From the cell containing the given text, extract its center point as [x, y] coordinate. 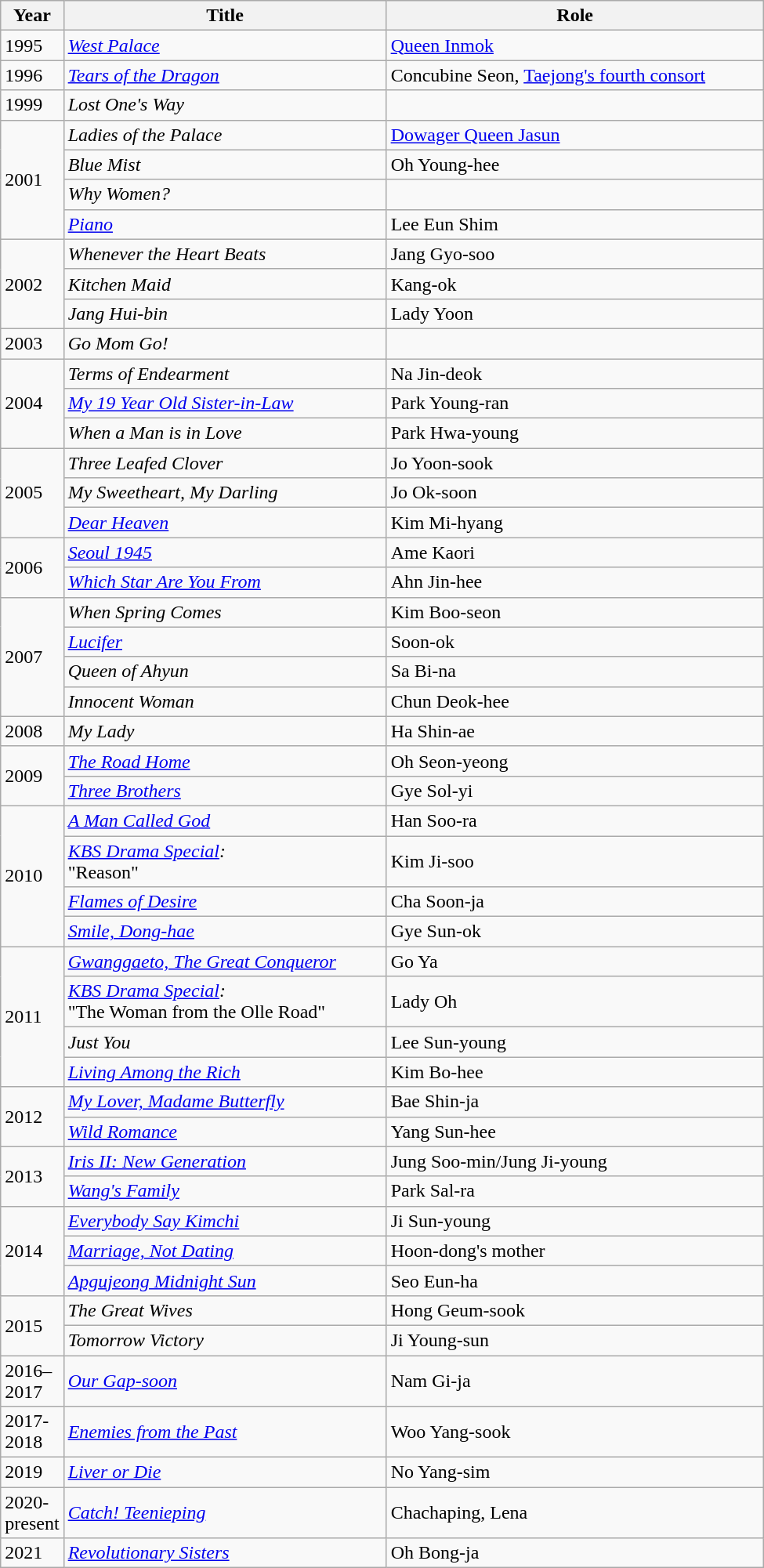
Park Hwa-young [575, 433]
Yang Sun-hee [575, 1132]
Park Sal-ra [575, 1191]
Enemies from the Past [225, 1432]
Jo Ok-soon [575, 493]
Lee Eun Shim [575, 224]
1995 [32, 45]
Jo Yoon-sook [575, 463]
2016–2017 [32, 1381]
Just You [225, 1042]
2001 [32, 179]
Piano [225, 224]
Our Gap-soon [225, 1381]
Lost One's Way [225, 105]
Whenever the Heart Beats [225, 254]
Ame Kaori [575, 552]
Ahn Jin-hee [575, 582]
Ji Young-sun [575, 1340]
Oh Seon-yeong [575, 761]
Wild Romance [225, 1132]
Jang Gyo-soo [575, 254]
Terms of Endearment [225, 374]
Han Soo-ra [575, 820]
Hong Geum-sook [575, 1310]
2003 [32, 343]
Oh Young-hee [575, 165]
Tears of the Dragon [225, 75]
Marriage, Not Dating [225, 1251]
Nam Gi-ja [575, 1381]
Seo Eun-ha [575, 1280]
Innocent Woman [225, 701]
1999 [32, 105]
KBS Drama Special:"Reason" [225, 860]
Iris II: New Generation [225, 1161]
Catch! Teenieping [225, 1512]
Dear Heaven [225, 523]
2009 [32, 776]
2019 [32, 1472]
Revolutionary Sisters [225, 1553]
Gwanggaeto, The Great Conqueror [225, 961]
Gye Sun-ok [575, 932]
Dowager Queen Jasun [575, 135]
2005 [32, 493]
Lady Yoon [575, 313]
Sa Bi-na [575, 672]
Go Mom Go! [225, 343]
My Sweetheart, My Darling [225, 493]
Queen of Ahyun [225, 672]
2004 [32, 404]
Tomorrow Victory [225, 1340]
2015 [32, 1325]
Bae Shin-ja [575, 1102]
Seoul 1945 [225, 552]
2002 [32, 284]
2007 [32, 657]
No Yang-sim [575, 1472]
Hoon-dong's mother [575, 1251]
Ha Shin-ae [575, 731]
Why Women? [225, 194]
2012 [32, 1117]
Park Young-ran [575, 404]
Ji Sun-young [575, 1221]
Chun Deok-hee [575, 701]
My Lover, Madame Butterfly [225, 1102]
Flames of Desire [225, 902]
Concubine Seon, Taejong's fourth consort [575, 75]
Chachaping, Lena [575, 1512]
When Spring Comes [225, 612]
Liver or Die [225, 1472]
Oh Bong-ja [575, 1553]
Kim Mi-hyang [575, 523]
KBS Drama Special:"The Woman from the Olle Road" [225, 1001]
Ladies of the Palace [225, 135]
Year [32, 16]
Jung Soo-min/Jung Ji-young [575, 1161]
2011 [32, 1017]
Apgujeong Midnight Sun [225, 1280]
Three Brothers [225, 791]
Wang's Family [225, 1191]
Lucifer [225, 642]
Blue Mist [225, 165]
Kim Ji-soo [575, 860]
Living Among the Rich [225, 1072]
2010 [32, 876]
Na Jin-deok [575, 374]
Kim Bo-hee [575, 1072]
2021 [32, 1553]
Gye Sol-yi [575, 791]
When a Man is in Love [225, 433]
2020-present [32, 1512]
Three Leafed Clover [225, 463]
Soon-ok [575, 642]
Kim Boo-seon [575, 612]
Everybody Say Kimchi [225, 1221]
Lady Oh [575, 1001]
The Great Wives [225, 1310]
My Lady [225, 731]
Which Star Are You From [225, 582]
Title [225, 16]
Cha Soon-ja [575, 902]
2014 [32, 1251]
Role [575, 16]
A Man Called God [225, 820]
West Palace [225, 45]
Woo Yang-sook [575, 1432]
The Road Home [225, 761]
Jang Hui-bin [225, 313]
2008 [32, 731]
Lee Sun-young [575, 1042]
Queen Inmok [575, 45]
2013 [32, 1176]
Go Ya [575, 961]
Kang-ok [575, 284]
My 19 Year Old Sister-in-Law [225, 404]
2017-2018 [32, 1432]
Smile, Dong-hae [225, 932]
Kitchen Maid [225, 284]
1996 [32, 75]
2006 [32, 567]
